Pinpoint the cell where the given text exists, returning its (X, Y) midpoint coordinate. 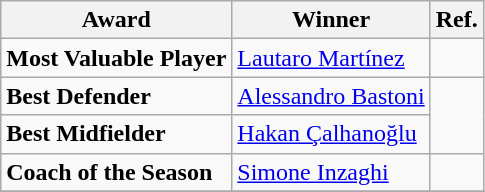
Best Defender (116, 96)
Coach of the Season (116, 172)
Award (116, 20)
Simone Inzaghi (331, 172)
Ref. (456, 20)
Hakan Çalhanoğlu (331, 134)
Lautaro Martínez (331, 58)
Best Midfielder (116, 134)
Winner (331, 20)
Most Valuable Player (116, 58)
Alessandro Bastoni (331, 96)
